From the cell containing the given text, extract its center point as (x, y) coordinate. 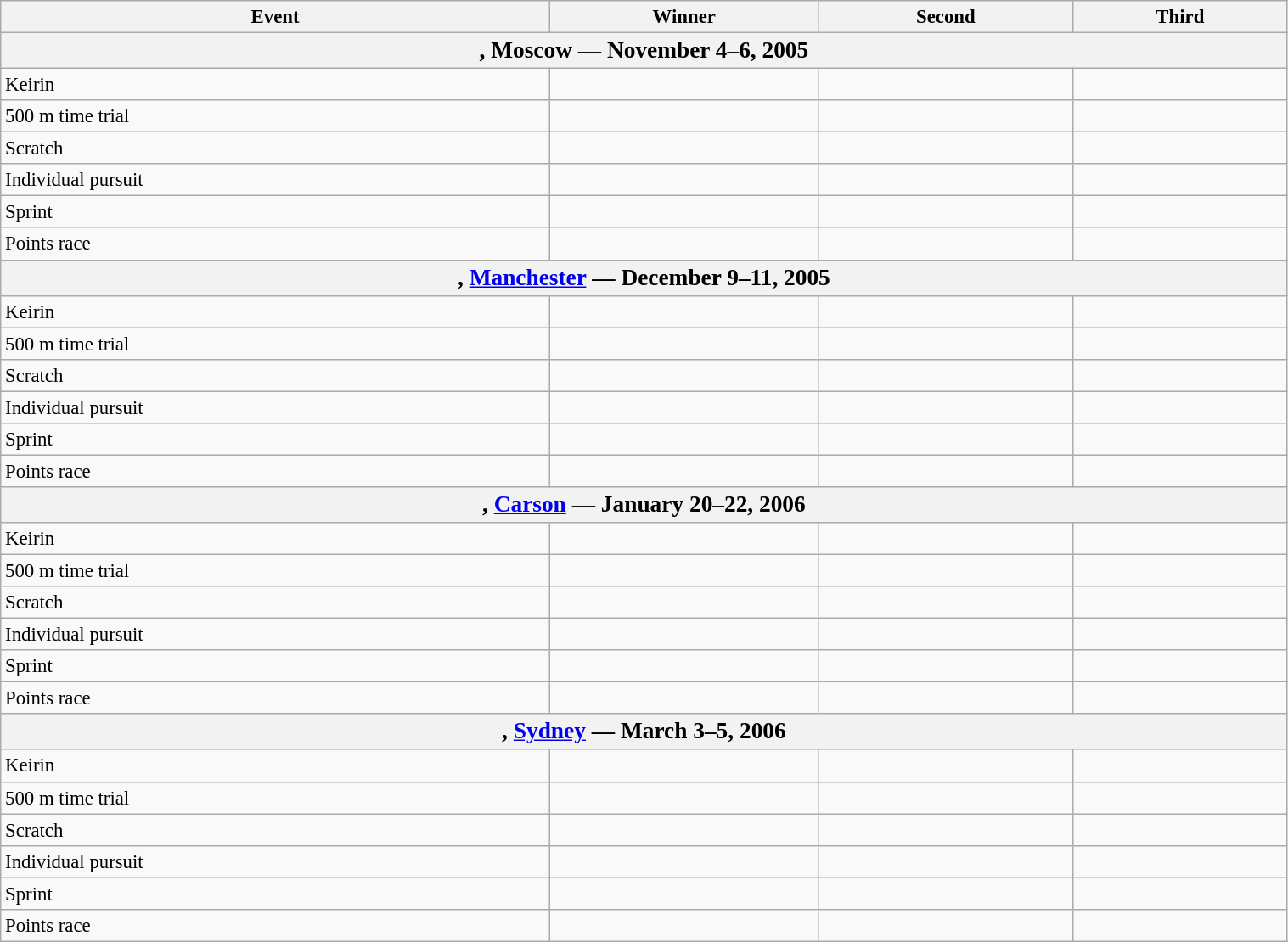
Second (946, 17)
Event (275, 17)
, Sydney — March 3–5, 2006 (644, 732)
, Moscow — November 4–6, 2005 (644, 51)
, Carson — January 20–22, 2006 (644, 505)
Third (1180, 17)
, Manchester — December 9–11, 2005 (644, 278)
Winner (684, 17)
